Search for the cell housing the specified text and yield its (x, y) center coordinate. 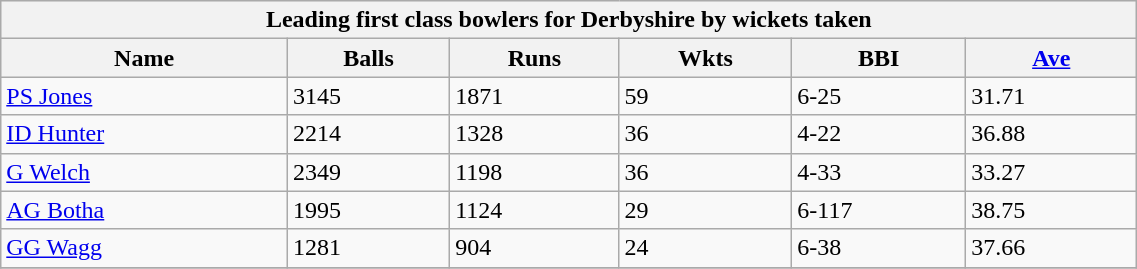
Wkts (706, 58)
6-38 (879, 248)
6-117 (879, 210)
3145 (368, 96)
904 (534, 248)
6-25 (879, 96)
G Welch (144, 172)
31.71 (1052, 96)
29 (706, 210)
BBI (879, 58)
ID Hunter (144, 134)
37.66 (1052, 248)
59 (706, 96)
4-33 (879, 172)
PS Jones (144, 96)
2214 (368, 134)
Leading first class bowlers for Derbyshire by wickets taken (569, 20)
33.27 (1052, 172)
4-22 (879, 134)
GG Wagg (144, 248)
1871 (534, 96)
Runs (534, 58)
36.88 (1052, 134)
1281 (368, 248)
2349 (368, 172)
Balls (368, 58)
AG Botha (144, 210)
1328 (534, 134)
38.75 (1052, 210)
1995 (368, 210)
1124 (534, 210)
Ave (1052, 58)
24 (706, 248)
Name (144, 58)
1198 (534, 172)
